Search for the cell housing the specified text and yield its (x, y) center coordinate. 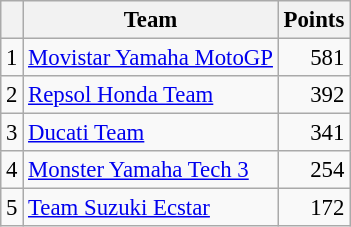
172 (314, 208)
4 (12, 170)
Monster Yamaha Tech 3 (151, 170)
1 (12, 58)
2 (12, 95)
341 (314, 133)
Team Suzuki Ecstar (151, 208)
Ducati Team (151, 133)
392 (314, 95)
Points (314, 20)
581 (314, 58)
Movistar Yamaha MotoGP (151, 58)
254 (314, 170)
Repsol Honda Team (151, 95)
3 (12, 133)
5 (12, 208)
Team (151, 20)
